Determine the (X, Y) coordinate at the center of the cell enclosing the given text.  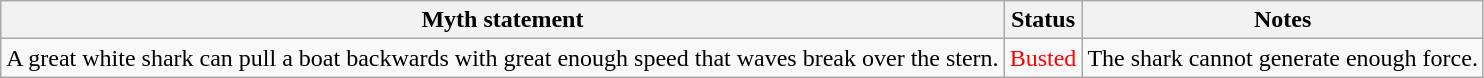
Status (1043, 20)
The shark cannot generate enough force. (1283, 58)
Busted (1043, 58)
Notes (1283, 20)
A great white shark can pull a boat backwards with great enough speed that waves break over the stern. (502, 58)
Myth statement (502, 20)
